Find where the given text appears and provide that cell's center as (X, Y) coordinate. 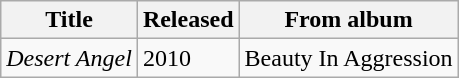
Released (188, 20)
Beauty In Aggression (348, 58)
2010 (188, 58)
Title (70, 20)
Desert Angel (70, 58)
From album (348, 20)
